Determine the (x, y) coordinate at the center of the cell enclosing the given text.  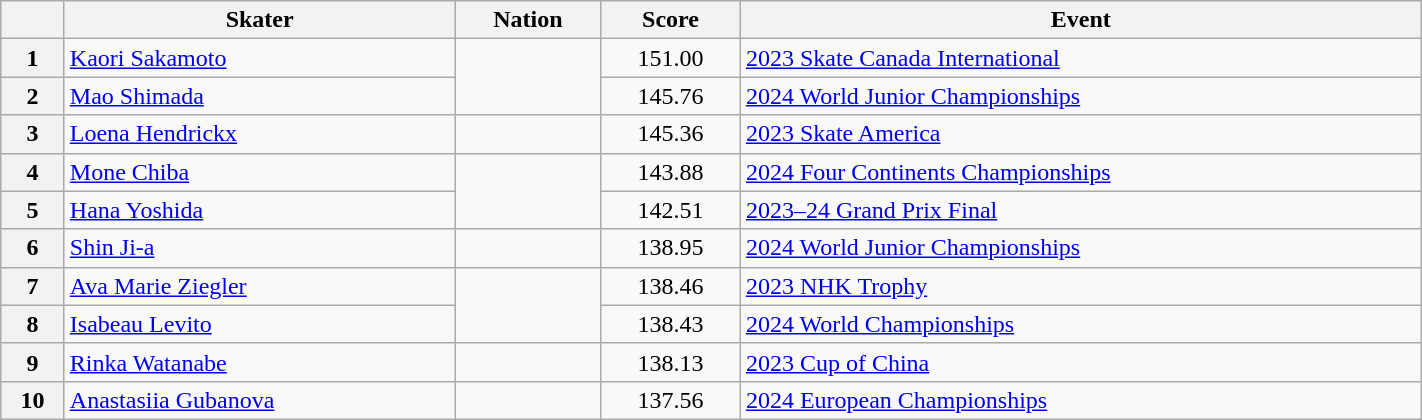
Mao Shimada (260, 96)
2024 European Championships (1080, 400)
Ava Marie Ziegler (260, 286)
Rinka Watanabe (260, 362)
2024 World Championships (1080, 324)
Nation (528, 20)
1 (33, 58)
7 (33, 286)
137.56 (671, 400)
2023 NHK Trophy (1080, 286)
9 (33, 362)
Event (1080, 20)
2023 Cup of China (1080, 362)
138.46 (671, 286)
2 (33, 96)
145.36 (671, 134)
145.76 (671, 96)
Hana Yoshida (260, 210)
6 (33, 248)
138.13 (671, 362)
2023 Skate Canada International (1080, 58)
Kaori Sakamoto (260, 58)
Isabeau Levito (260, 324)
2023 Skate America (1080, 134)
151.00 (671, 58)
Anastasiia Gubanova (260, 400)
5 (33, 210)
3 (33, 134)
2023–24 Grand Prix Final (1080, 210)
10 (33, 400)
Loena Hendrickx (260, 134)
8 (33, 324)
Mone Chiba (260, 172)
2024 Four Continents Championships (1080, 172)
Score (671, 20)
138.95 (671, 248)
4 (33, 172)
138.43 (671, 324)
Shin Ji-a (260, 248)
143.88 (671, 172)
Skater (260, 20)
142.51 (671, 210)
